Pinpoint the cell where the given text exists, returning its (x, y) midpoint coordinate. 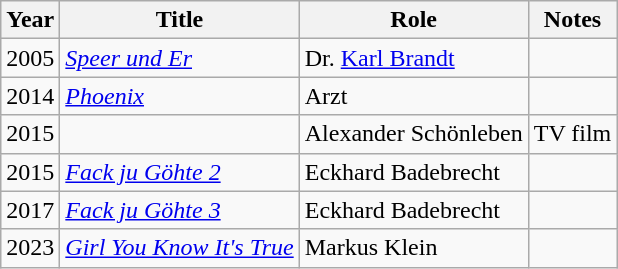
Girl You Know It's True (180, 248)
Phoenix (180, 96)
Notes (572, 20)
Fack ju Göhte 2 (180, 172)
Arzt (414, 96)
TV film (572, 134)
2005 (30, 58)
2023 (30, 248)
Role (414, 20)
Speer und Er (180, 58)
2017 (30, 210)
Year (30, 20)
Alexander Schönleben (414, 134)
Dr. Karl Brandt (414, 58)
Title (180, 20)
Fack ju Göhte 3 (180, 210)
2014 (30, 96)
Markus Klein (414, 248)
